Return the [x, y] coordinate for the center point of the cell that contains the specified text.  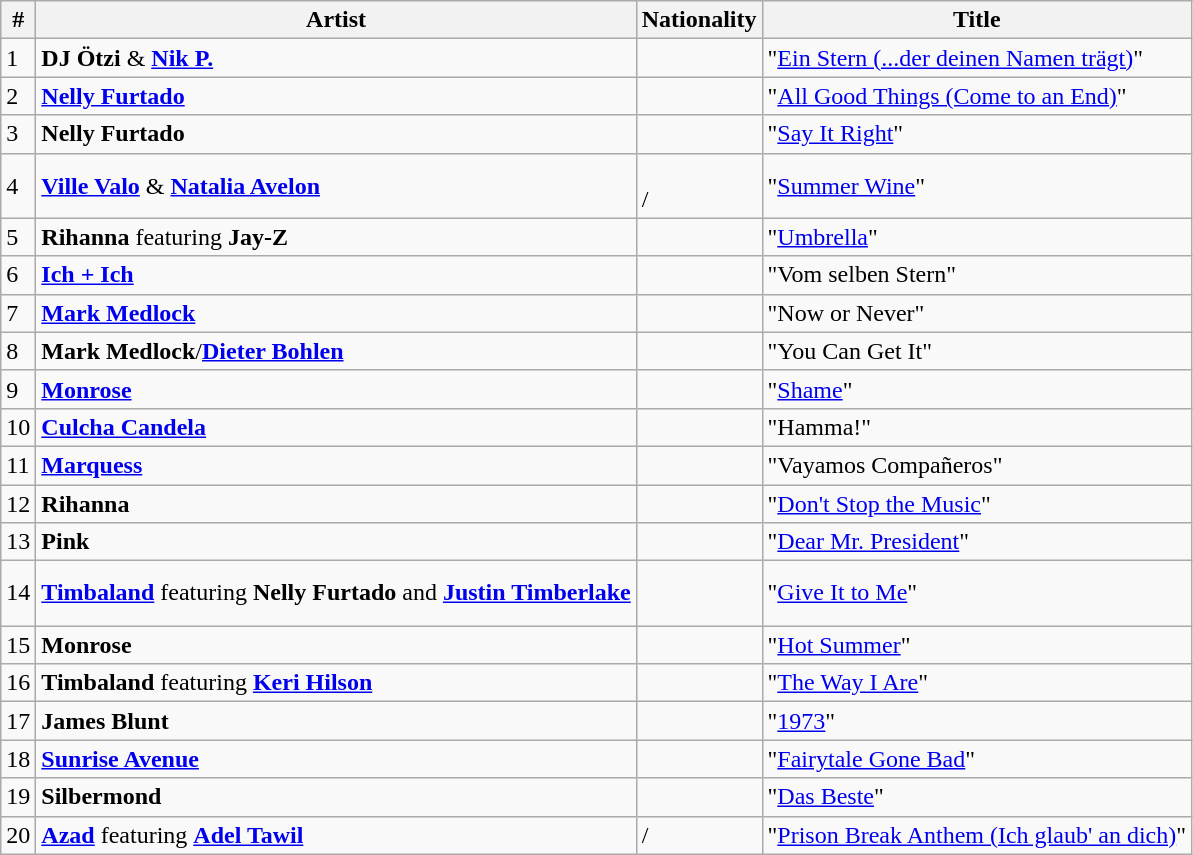
9 [18, 389]
"Give It to Me" [977, 594]
"Fairytale Gone Bad" [977, 759]
1 [18, 58]
Rihanna [336, 503]
DJ Ötzi & Nik P. [336, 58]
18 [18, 759]
20 [18, 835]
Nationality [699, 20]
Pink [336, 542]
19 [18, 797]
"Vayamos Compañeros" [977, 465]
Sunrise Avenue [336, 759]
Timbaland featuring Nelly Furtado and Justin Timberlake [336, 594]
Timbaland featuring Keri Hilson [336, 683]
Rihanna featuring Jay-Z [336, 237]
8 [18, 351]
14 [18, 594]
"Say It Right" [977, 134]
"Shame" [977, 389]
"Hot Summer" [977, 645]
"1973" [977, 721]
4 [18, 186]
# [18, 20]
Mark Medlock [336, 313]
Ich + Ich [336, 275]
6 [18, 275]
"Das Beste" [977, 797]
James Blunt [336, 721]
Artist [336, 20]
"All Good Things (Come to an End)" [977, 96]
Culcha Candela [336, 427]
"Ein Stern (...der deinen Namen trägt)" [977, 58]
15 [18, 645]
2 [18, 96]
3 [18, 134]
"Don't Stop the Music" [977, 503]
"Prison Break Anthem (Ich glaub' an dich)" [977, 835]
10 [18, 427]
Marquess [336, 465]
"The Way I Are" [977, 683]
16 [18, 683]
5 [18, 237]
11 [18, 465]
"Umbrella" [977, 237]
"You Can Get It" [977, 351]
13 [18, 542]
"Dear Mr. President" [977, 542]
Ville Valo & Natalia Avelon [336, 186]
"Now or Never" [977, 313]
Title [977, 20]
Mark Medlock/Dieter Bohlen [336, 351]
17 [18, 721]
7 [18, 313]
Azad featuring Adel Tawil [336, 835]
"Vom selben Stern" [977, 275]
"Summer Wine" [977, 186]
Silbermond [336, 797]
"Hamma!" [977, 427]
12 [18, 503]
